Return the (X, Y) coordinate for the center point of the cell that contains the specified text.  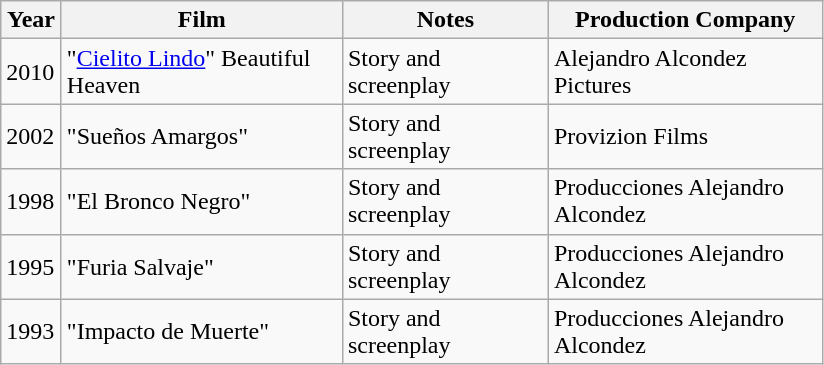
"El Bronco Negro" (202, 202)
"Sueños Amargos" (202, 136)
"Furia Salvaje" (202, 266)
Provizion Films (685, 136)
Production Company (685, 20)
Year (32, 20)
1995 (32, 266)
Notes (445, 20)
2002 (32, 136)
"Impacto de Muerte" (202, 332)
"Cielito Lindo" Beautiful Heaven (202, 72)
2010 (32, 72)
Film (202, 20)
1998 (32, 202)
1993 (32, 332)
Alejandro Alcondez Pictures (685, 72)
